Output the (X, Y) coordinate of the center of the cell containing the given text.  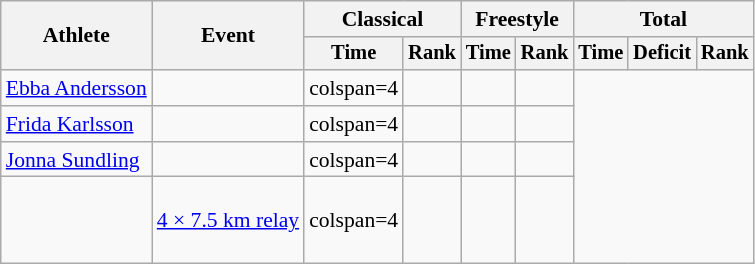
4 × 7.5 km relay (228, 220)
Total (663, 19)
Frida Karlsson (76, 124)
Freestyle (517, 19)
Classical (382, 19)
Ebba Andersson (76, 88)
Deficit (662, 54)
Jonna Sundling (76, 160)
Event (228, 36)
Athlete (76, 36)
